Detect which cell encompasses the target text, then output its [X, Y] center coordinate. 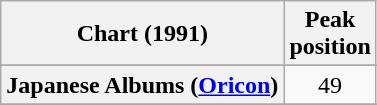
49 [330, 85]
Chart (1991) [142, 34]
Peakposition [330, 34]
Japanese Albums (Oricon) [142, 85]
